Scan for the cell matching the given text and deliver its (x, y) coordinate at center. 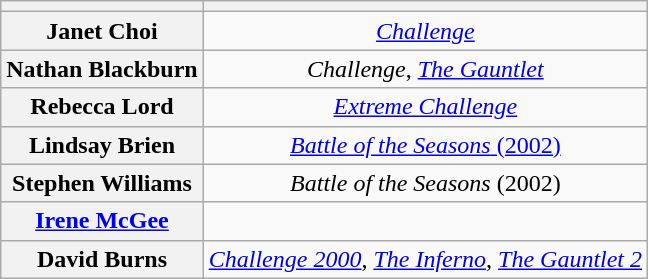
Stephen Williams (102, 183)
Nathan Blackburn (102, 69)
Challenge, The Gauntlet (425, 69)
Janet Choi (102, 31)
Extreme Challenge (425, 107)
Irene McGee (102, 221)
David Burns (102, 259)
Lindsay Brien (102, 145)
Challenge 2000, The Inferno, The Gauntlet 2 (425, 259)
Rebecca Lord (102, 107)
Challenge (425, 31)
